Find where the given text appears and provide that cell's center as [X, Y] coordinate. 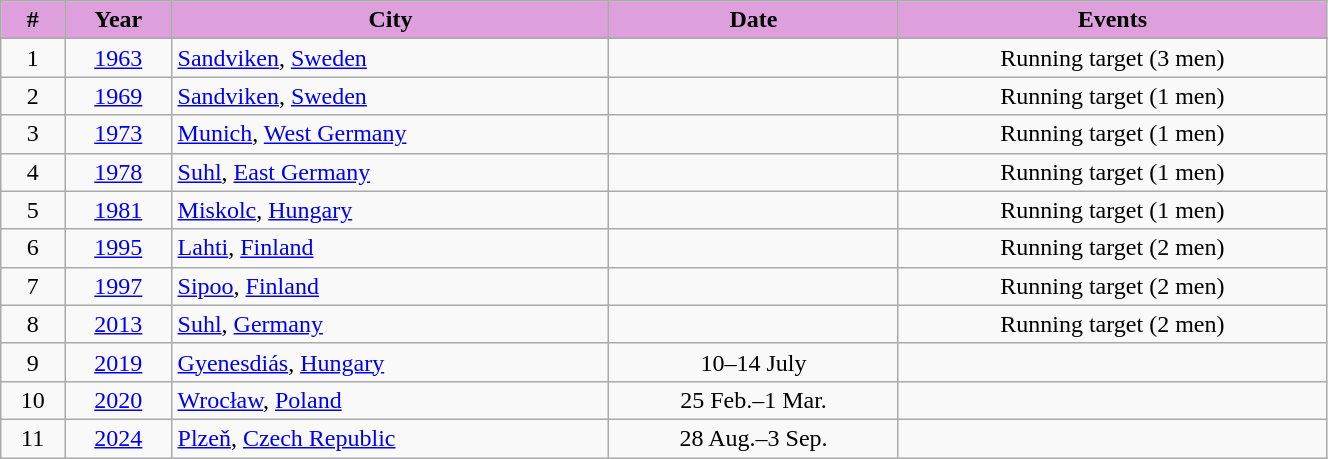
City [390, 20]
Suhl, Germany [390, 324]
Lahti, Finland [390, 248]
2013 [118, 324]
10 [33, 400]
1973 [118, 134]
7 [33, 286]
11 [33, 438]
3 [33, 134]
9 [33, 362]
Plzeň, Czech Republic [390, 438]
2020 [118, 400]
5 [33, 210]
4 [33, 172]
Events [1112, 20]
Sipoo, Finland [390, 286]
10–14 July [754, 362]
1978 [118, 172]
Year [118, 20]
25 Feb.–1 Mar. [754, 400]
2 [33, 96]
1995 [118, 248]
Wrocław, Poland [390, 400]
28 Aug.–3 Sep. [754, 438]
Running target (3 men) [1112, 58]
1963 [118, 58]
1969 [118, 96]
# [33, 20]
Gyenesdiás, Hungary [390, 362]
Miskolc, Hungary [390, 210]
1997 [118, 286]
1 [33, 58]
Date [754, 20]
1981 [118, 210]
Munich, West Germany [390, 134]
6 [33, 248]
2024 [118, 438]
2019 [118, 362]
8 [33, 324]
Suhl, East Germany [390, 172]
